Return (x, y) of the center of cell containing provided text 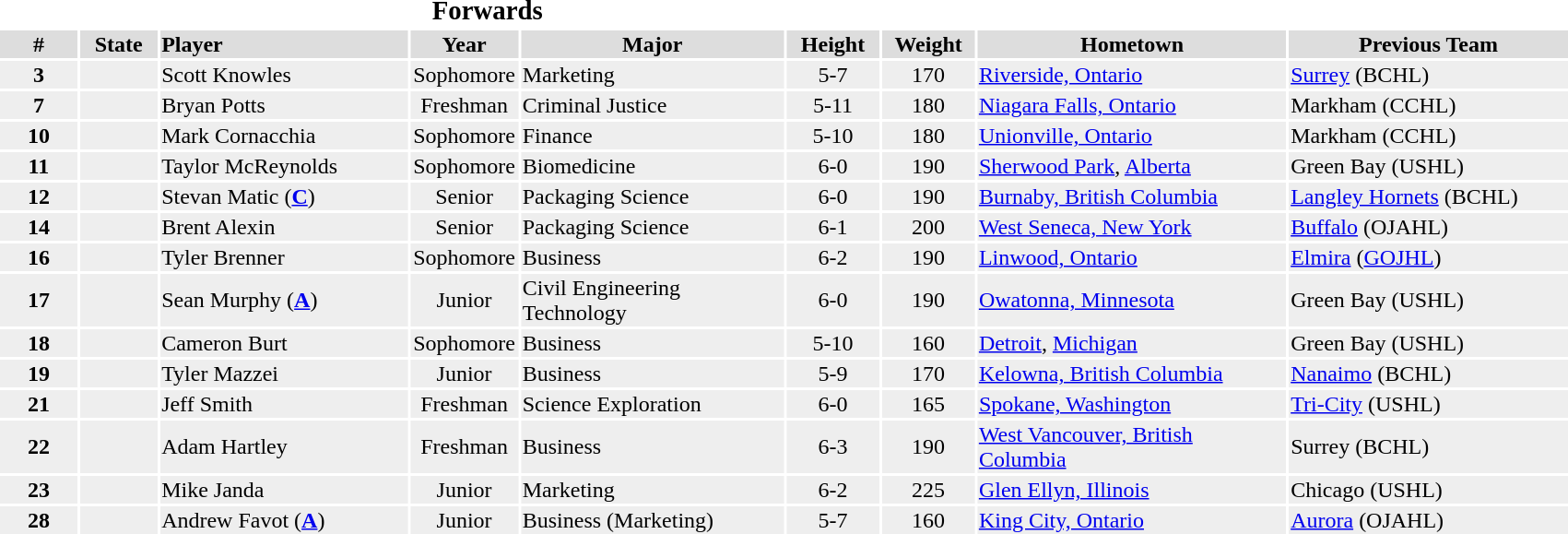
Tyler Mazzei (284, 374)
6-3 (833, 446)
19 (39, 374)
# (39, 44)
Height (833, 44)
Hometown (1132, 44)
Nanaimo (BCHL) (1429, 374)
14 (39, 227)
Tyler Brenner (284, 257)
Biomedicine (653, 166)
Mike Janda (284, 490)
Civil Engineering Technology (653, 301)
3 (39, 75)
10 (39, 136)
17 (39, 301)
King City, Ontario (1132, 520)
Mark Cornacchia (284, 136)
5-11 (833, 105)
165 (929, 404)
Riverside, Ontario (1132, 75)
Bryan Potts (284, 105)
Elmira (GOJHL) (1429, 257)
Linwood, Ontario (1132, 257)
22 (39, 446)
West Vancouver, British Columbia (1132, 446)
Taylor McReynolds (284, 166)
Criminal Justice (653, 105)
Sean Murphy (A) (284, 301)
Previous Team (1429, 44)
Cameron Burt (284, 343)
Aurora (OJAHL) (1429, 520)
Niagara Falls, Ontario (1132, 105)
Langley Hornets (BCHL) (1429, 196)
Burnaby, British Columbia (1132, 196)
Finance (653, 136)
State (119, 44)
225 (929, 490)
12 (39, 196)
Buffalo (OJAHL) (1429, 227)
Scott Knowles (284, 75)
Sherwood Park, Alberta (1132, 166)
Weight (929, 44)
Detroit, Michigan (1132, 343)
16 (39, 257)
28 (39, 520)
West Seneca, New York (1132, 227)
Science Exploration (653, 404)
21 (39, 404)
6-1 (833, 227)
Jeff Smith (284, 404)
5-9 (833, 374)
Major (653, 44)
7 (39, 105)
Stevan Matic (C) (284, 196)
Glen Ellyn, Illinois (1132, 490)
Unionville, Ontario (1132, 136)
Tri-City (USHL) (1429, 404)
Chicago (USHL) (1429, 490)
Spokane, Washington (1132, 404)
Adam Hartley (284, 446)
11 (39, 166)
Kelowna, British Columbia (1132, 374)
Business (Marketing) (653, 520)
Andrew Favot (A) (284, 520)
Owatonna, Minnesota (1132, 301)
23 (39, 490)
Player (284, 44)
Year (465, 44)
18 (39, 343)
Brent Alexin (284, 227)
200 (929, 227)
